Detect which cell encompasses the target text, then output its [x, y] center coordinate. 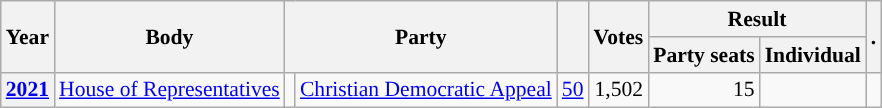
50 [573, 90]
Party seats [704, 55]
. [874, 36]
Body [170, 36]
Year [28, 36]
1,502 [618, 90]
2021 [28, 90]
Party [421, 36]
Votes [618, 36]
15 [704, 90]
House of Representatives [170, 90]
Result [757, 19]
Individual [813, 55]
Christian Democratic Appeal [426, 90]
